Scan for the cell matching the given text and deliver its [X, Y] coordinate at center. 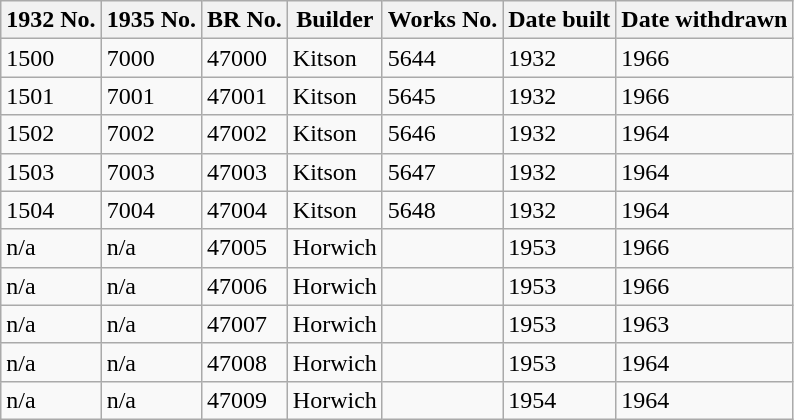
Date built [560, 20]
47002 [245, 134]
1954 [560, 400]
1935 No. [151, 20]
47005 [245, 248]
47007 [245, 324]
5645 [442, 96]
7001 [151, 96]
5644 [442, 58]
47004 [245, 210]
1504 [51, 210]
1503 [51, 172]
47008 [245, 362]
1501 [51, 96]
47003 [245, 172]
1963 [704, 324]
7003 [151, 172]
7000 [151, 58]
Builder [334, 20]
5646 [442, 134]
1502 [51, 134]
7004 [151, 210]
Works No. [442, 20]
BR No. [245, 20]
5647 [442, 172]
47000 [245, 58]
Date withdrawn [704, 20]
7002 [151, 134]
47006 [245, 286]
1932 No. [51, 20]
5648 [442, 210]
47009 [245, 400]
1500 [51, 58]
47001 [245, 96]
